Determine the (X, Y) coordinate at the center of the cell enclosing the given text.  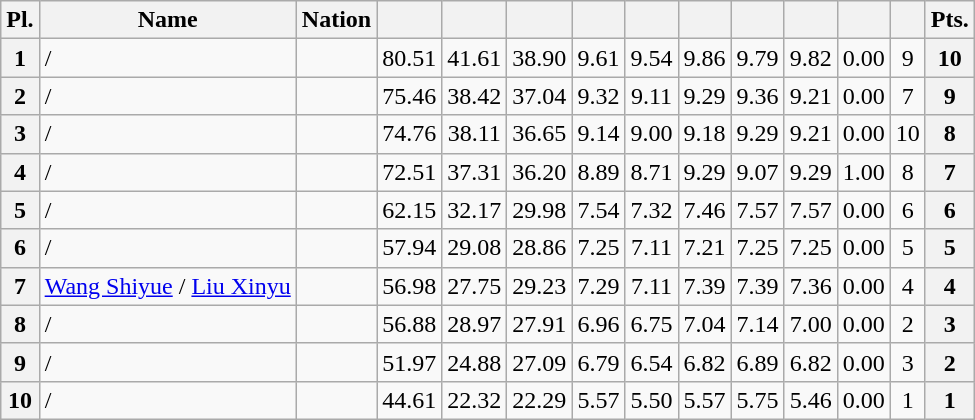
28.86 (540, 248)
56.88 (410, 324)
74.76 (410, 134)
9.14 (598, 134)
28.97 (474, 324)
27.75 (474, 286)
27.91 (540, 324)
7.32 (652, 210)
6.79 (598, 362)
7.36 (810, 286)
29.08 (474, 248)
36.65 (540, 134)
7.14 (758, 324)
6.54 (652, 362)
9.18 (704, 134)
32.17 (474, 210)
Pl. (20, 20)
62.15 (410, 210)
Name (168, 20)
7.29 (598, 286)
6.96 (598, 324)
37.04 (540, 96)
24.88 (474, 362)
75.46 (410, 96)
5.50 (652, 400)
Wang Shiyue / Liu Xinyu (168, 286)
Nation (336, 20)
7.00 (810, 324)
6.89 (758, 362)
22.29 (540, 400)
36.20 (540, 172)
7.04 (704, 324)
Pts. (950, 20)
1.00 (864, 172)
57.94 (410, 248)
9.79 (758, 58)
51.97 (410, 362)
9.82 (810, 58)
9.00 (652, 134)
56.98 (410, 286)
9.86 (704, 58)
27.09 (540, 362)
9.54 (652, 58)
5.75 (758, 400)
38.90 (540, 58)
22.32 (474, 400)
9.61 (598, 58)
38.11 (474, 134)
29.98 (540, 210)
7.54 (598, 210)
5.46 (810, 400)
9.36 (758, 96)
37.31 (474, 172)
41.61 (474, 58)
7.21 (704, 248)
38.42 (474, 96)
8.71 (652, 172)
9.11 (652, 96)
9.07 (758, 172)
9.32 (598, 96)
29.23 (540, 286)
44.61 (410, 400)
80.51 (410, 58)
72.51 (410, 172)
6.75 (652, 324)
8.89 (598, 172)
7.46 (704, 210)
